Provide the (x, y) coordinate of the cell's center where the given text is located.  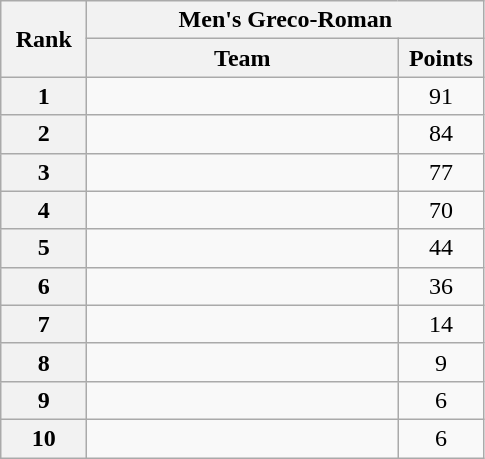
7 (44, 324)
5 (44, 248)
10 (44, 438)
3 (44, 172)
14 (441, 324)
84 (441, 134)
70 (441, 210)
1 (44, 96)
Points (441, 58)
Men's Greco-Roman (286, 20)
8 (44, 362)
36 (441, 286)
44 (441, 248)
Rank (44, 39)
91 (441, 96)
Team (242, 58)
77 (441, 172)
2 (44, 134)
4 (44, 210)
